Provide the [x, y] coordinate of the cell's center where the given text is located.  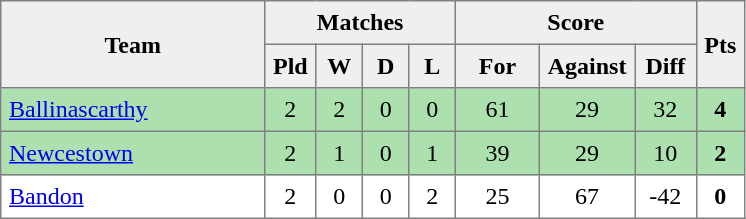
39 [497, 153]
-42 [666, 197]
Bandon [133, 197]
67 [586, 197]
Diff [666, 66]
Pld [290, 66]
D [385, 66]
32 [666, 110]
W [339, 66]
4 [720, 110]
Matches [360, 23]
Newcestown [133, 153]
L [432, 66]
61 [497, 110]
For [497, 66]
Pts [720, 44]
10 [666, 153]
25 [497, 197]
Ballinascarthy [133, 110]
Team [133, 44]
Score [576, 23]
Against [586, 66]
